Search for the cell housing the specified text and yield its [X, Y] center coordinate. 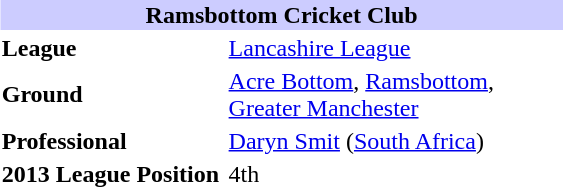
Acre Bottom, Ramsbottom, Greater Manchester [395, 94]
Lancashire League [395, 48]
League [112, 48]
Daryn Smit (South Africa) [395, 141]
Ground [112, 94]
Ramsbottom Cricket Club [282, 15]
Professional [112, 141]
